Scan for the cell matching the given text and deliver its (X, Y) coordinate at center. 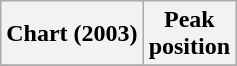
Peakposition (189, 34)
Chart (2003) (72, 34)
